Detect which cell encompasses the target text, then output its [X, Y] center coordinate. 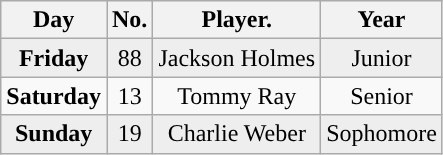
88 [129, 58]
Saturday [54, 96]
Day [54, 20]
Tommy Ray [237, 96]
Year [382, 20]
Senior [382, 96]
19 [129, 134]
Player. [237, 20]
13 [129, 96]
Sunday [54, 134]
Sophomore [382, 134]
Jackson Holmes [237, 58]
Friday [54, 58]
Charlie Weber [237, 134]
No. [129, 20]
Junior [382, 58]
